Pinpoint the cell where the given text exists, returning its [x, y] midpoint coordinate. 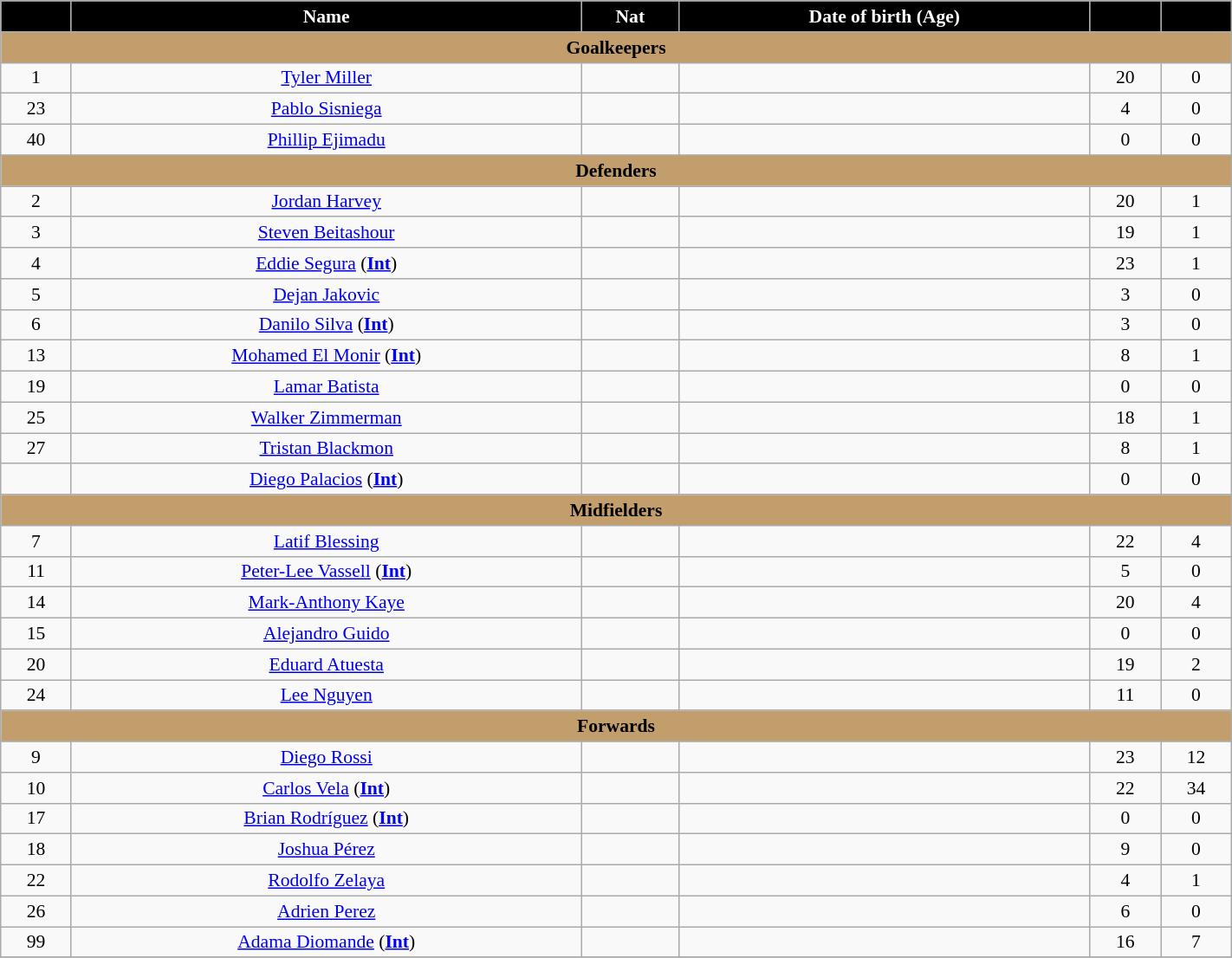
Goalkeepers [616, 48]
Diego Rossi [326, 757]
Danilo Silva (Int) [326, 325]
Forwards [616, 727]
14 [36, 603]
Tyler Miller [326, 78]
Diego Palacios (Int) [326, 480]
Eddie Segura (Int) [326, 263]
Walker Zimmerman [326, 418]
Alejandro Guido [326, 634]
Adama Diomande (Int) [326, 942]
Jordan Harvey [326, 202]
40 [36, 140]
Date of birth (Age) [884, 16]
Eduard Atuesta [326, 664]
99 [36, 942]
Dejan Jakovic [326, 295]
Phillip Ejimadu [326, 140]
Defenders [616, 171]
Carlos Vela (Int) [326, 788]
Latif Blessing [326, 541]
27 [36, 449]
Lee Nguyen [326, 696]
Mark-Anthony Kaye [326, 603]
Lamar Batista [326, 387]
Pablo Sisniega [326, 109]
10 [36, 788]
Tristan Blackmon [326, 449]
Adrien Perez [326, 911]
15 [36, 634]
Midfielders [616, 510]
24 [36, 696]
34 [1196, 788]
17 [36, 819]
12 [1196, 757]
Peter-Lee Vassell (Int) [326, 572]
26 [36, 911]
Steven Beitashour [326, 233]
Mohamed El Monir (Int) [326, 356]
Name [326, 16]
16 [1125, 942]
Brian Rodríguez (Int) [326, 819]
Nat [630, 16]
Joshua Pérez [326, 850]
Rodolfo Zelaya [326, 881]
25 [36, 418]
13 [36, 356]
